Capture the cell that displays the provided text and extract its [X, Y] central coordinate. 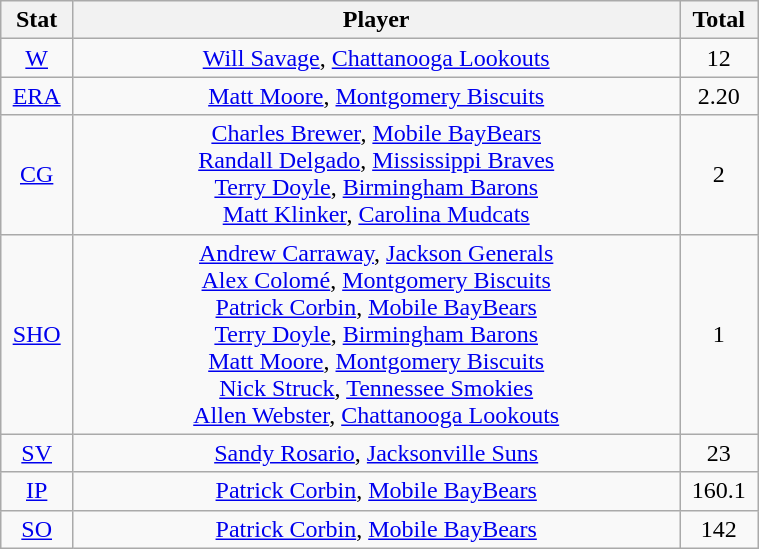
Matt Moore, Montgomery Biscuits [376, 96]
Total [719, 20]
Charles Brewer, Mobile BayBears Randall Delgado, Mississippi Braves Terry Doyle, Birmingham Barons Matt Klinker, Carolina Mudcats [376, 174]
SV [37, 453]
2 [719, 174]
23 [719, 453]
Player [376, 20]
Sandy Rosario, Jacksonville Suns [376, 453]
2.20 [719, 96]
CG [37, 174]
Will Savage, Chattanooga Lookouts [376, 58]
IP [37, 491]
142 [719, 529]
12 [719, 58]
Stat [37, 20]
SHO [37, 334]
SO [37, 529]
1 [719, 334]
ERA [37, 96]
160.1 [719, 491]
W [37, 58]
